Provide the (x, y) coordinate of the cell's center where the given text is located.  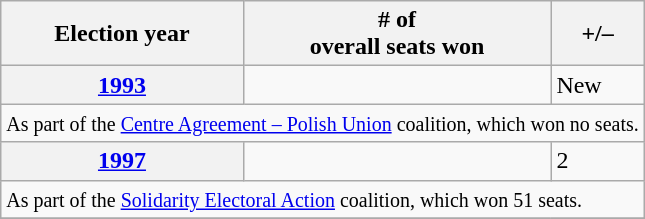
As part of the Centre Agreement – Polish Union coalition, which won no seats. (323, 123)
Election year (122, 34)
1993 (122, 85)
New (598, 85)
2 (598, 161)
+/– (598, 34)
As part of the Solidarity Electoral Action coalition, which won 51 seats. (323, 199)
# ofoverall seats won (397, 34)
1997 (122, 161)
